Capture the cell that displays the provided text and extract its (x, y) central coordinate. 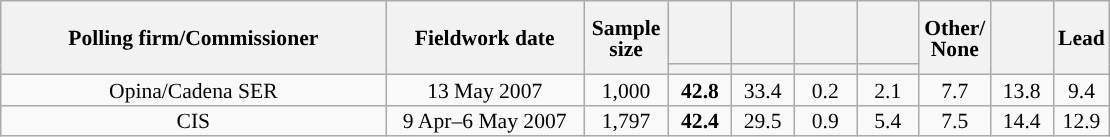
0.2 (826, 90)
33.4 (762, 90)
13 May 2007 (485, 90)
Lead (1082, 38)
9 Apr–6 May 2007 (485, 120)
42.4 (700, 120)
1,000 (626, 90)
42.8 (700, 90)
CIS (194, 120)
7.5 (954, 120)
7.7 (954, 90)
14.4 (1022, 120)
Sample size (626, 38)
12.9 (1082, 120)
2.1 (888, 90)
Fieldwork date (485, 38)
9.4 (1082, 90)
Opina/Cadena SER (194, 90)
Polling firm/Commissioner (194, 38)
29.5 (762, 120)
Other/None (954, 38)
5.4 (888, 120)
1,797 (626, 120)
13.8 (1022, 90)
0.9 (826, 120)
